For the text-containing cell, return its midpoint in (X, Y) coordinate format. 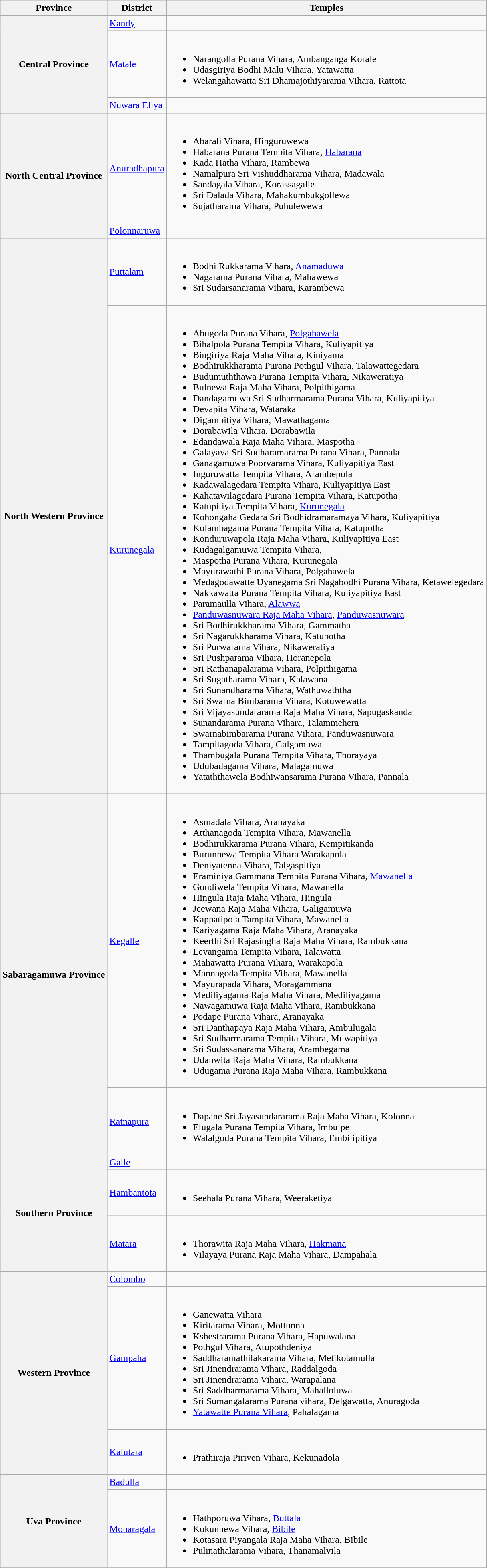
Polonnaruwa (137, 231)
Galle (137, 1162)
Gampaha (137, 1358)
Dapane Sri Jayasundararama Raja Maha Vihara, KolonnaElugala Purana Tempita Vihara, ImbulpeWalalgoda Purana Tempita Vihara, Embilipitiya (327, 1121)
Badulla (137, 1482)
Kurunegala (137, 550)
Matara (137, 1243)
Anuradhapura (137, 168)
Southern Province (54, 1213)
Province (54, 8)
North Western Province (54, 516)
Thorawita Raja Maha Vihara, HakmanaVilayaya Purana Raja Maha Vihara, Dampahala (327, 1243)
Colombo (137, 1279)
Bodhi Rukkarama Vihara, AnamaduwaNagarama Purana Vihara, MahawewaSri Sudarsanarama Vihara, Karambewa (327, 272)
Central Province (54, 64)
Western Province (54, 1373)
Kalutara (137, 1452)
Matale (137, 64)
Narangolla Purana Vihara, Ambanganga KoraleUdasgiriya Bodhi Malu Vihara, YatawattaWelangahawatta Sri Dhamajothiyarama Vihara, Rattota (327, 64)
Puttalam (137, 272)
North Central Province (54, 175)
Sabaragamuwa Province (54, 974)
District (137, 8)
Hambantota (137, 1193)
Ratnapura (137, 1121)
Hathporuwa Vihara, ButtalaKokunnewa Vihara, BibileKotasara Piyangala Raja Maha Vihara, BibilePulinathalarama Vihara, Thanamalvila (327, 1529)
Kandy (137, 23)
Kegalle (137, 941)
Monaragala (137, 1529)
Nuwara Eliya (137, 105)
Uva Province (54, 1521)
Temples (327, 8)
Seehala Purana Vihara, Weeraketiya (327, 1193)
Prathiraja Piriven Vihara, Kekunadola (327, 1452)
